Locate the cell with the specified text and output its (X, Y) center coordinate. 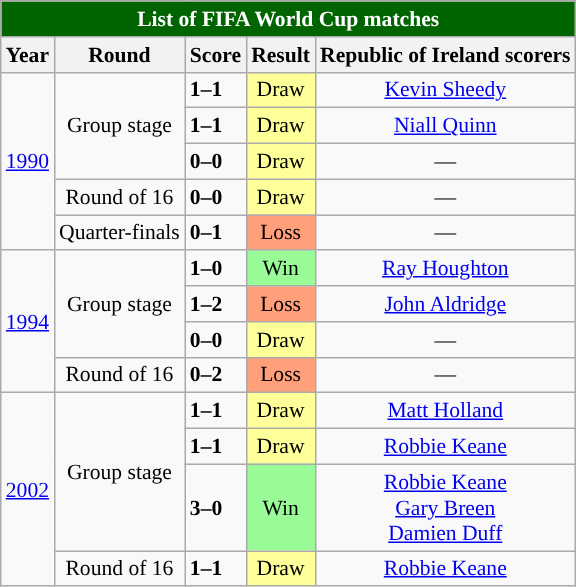
1990 (28, 161)
3–0 (216, 508)
2002 (28, 490)
Year (28, 55)
Matt Holland (446, 411)
0–2 (216, 375)
1–2 (216, 304)
Robbie Keane Gary Breen Damien Duff (446, 508)
Republic of Ireland scorers (446, 55)
Result (280, 55)
Kevin Sheedy (446, 90)
1994 (28, 322)
Niall Quinn (446, 126)
1–0 (216, 269)
Score (216, 55)
Ray Houghton (446, 269)
Round (120, 55)
John Aldridge (446, 304)
List of FIFA World Cup matches (288, 19)
Quarter-finals (120, 233)
0–1 (216, 233)
